Return [X, Y] of the center of cell containing provided text 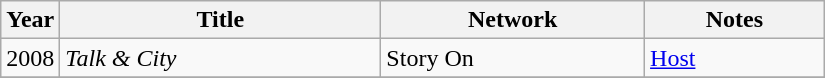
Network [513, 20]
Story On [513, 58]
Host [735, 58]
2008 [30, 58]
Notes [735, 20]
Year [30, 20]
Title [220, 20]
Talk & City [220, 58]
